Pinpoint the cell where the given text exists, returning its [X, Y] midpoint coordinate. 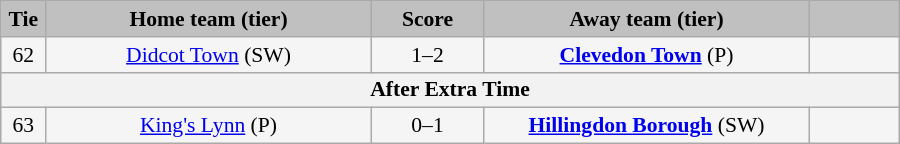
63 [24, 126]
Clevedon Town (P) [647, 55]
Home team (tier) [209, 19]
Hillingdon Borough (SW) [647, 126]
0–1 [427, 126]
Didcot Town (SW) [209, 55]
King's Lynn (P) [209, 126]
Score [427, 19]
After Extra Time [450, 90]
1–2 [427, 55]
Tie [24, 19]
62 [24, 55]
Away team (tier) [647, 19]
